Capture the cell that displays the provided text and extract its [x, y] central coordinate. 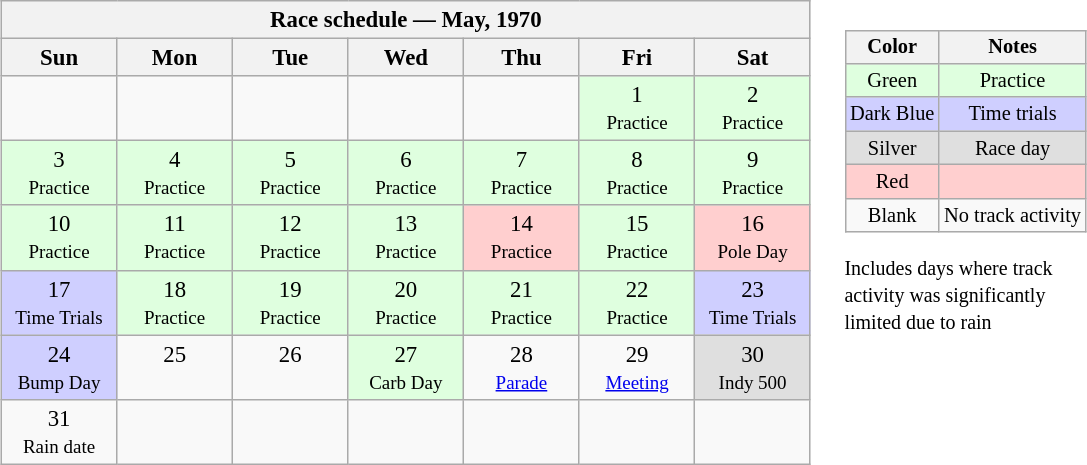
Dark Blue [892, 114]
9Practice [753, 174]
23Time Trials [753, 302]
Sat [753, 58]
Tue [290, 58]
Silver [892, 148]
24Bump Day [59, 368]
Green [892, 81]
3Practice [59, 174]
16Pole Day [753, 238]
29Meeting [637, 368]
28Parade [522, 368]
5Practice [290, 174]
Wed [406, 58]
Fri [637, 58]
26 [290, 368]
21Practice [522, 302]
14Practice [522, 238]
Notes [1012, 47]
4Practice [175, 174]
12Practice [290, 238]
1Practice [637, 108]
2Practice [753, 108]
Race day [1012, 148]
17Time Trials [59, 302]
Color [892, 47]
6Practice [406, 174]
8Practice [637, 174]
7Practice [522, 174]
Mon [175, 58]
22Practice [637, 302]
No track activity [1012, 215]
18Practice [175, 302]
Practice [1012, 81]
27Carb Day [406, 368]
Red [892, 182]
Race schedule — May, 1970 [406, 20]
19Practice [290, 302]
13Practice [406, 238]
Time trials [1012, 114]
20Practice [406, 302]
31Rain date [59, 432]
30Indy 500 [753, 368]
Blank [892, 215]
Sun [59, 58]
10Practice [59, 238]
25 [175, 368]
15Practice [637, 238]
11Practice [175, 238]
Thu [522, 58]
